Search for the cell housing the specified text and yield its [X, Y] center coordinate. 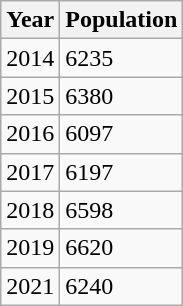
6620 [122, 248]
6097 [122, 134]
2014 [30, 58]
6197 [122, 172]
Population [122, 20]
6235 [122, 58]
2021 [30, 286]
2016 [30, 134]
6240 [122, 286]
6380 [122, 96]
2017 [30, 172]
2019 [30, 248]
6598 [122, 210]
2015 [30, 96]
2018 [30, 210]
Year [30, 20]
